For the text-containing cell, return its midpoint in (X, Y) coordinate format. 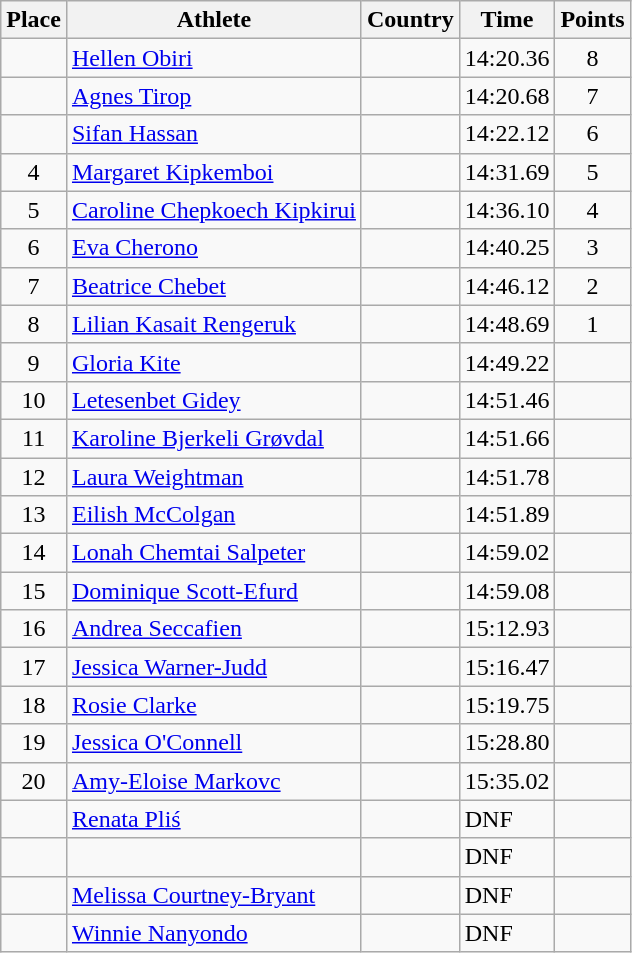
Beatrice Chebet (214, 286)
9 (34, 362)
Lonah Chemtai Salpeter (214, 553)
14:31.69 (507, 172)
10 (34, 400)
Hellen Obiri (214, 58)
14:51.66 (507, 438)
14:51.78 (507, 477)
Sifan Hassan (214, 134)
Time (507, 20)
Renata Pliś (214, 819)
15:19.75 (507, 705)
15:28.80 (507, 743)
14:36.10 (507, 210)
3 (592, 248)
17 (34, 667)
Amy-Eloise Markovc (214, 781)
Gloria Kite (214, 362)
15:16.47 (507, 667)
2 (592, 286)
15:12.93 (507, 629)
Lilian Kasait Rengeruk (214, 324)
Country (410, 20)
14:51.46 (507, 400)
Andrea Seccafien (214, 629)
Karoline Bjerkeli Grøvdal (214, 438)
Caroline Chepkoech Kipkirui (214, 210)
14:20.36 (507, 58)
Eva Cherono (214, 248)
14 (34, 553)
Melissa Courtney-Bryant (214, 895)
14:59.02 (507, 553)
16 (34, 629)
Letesenbet Gidey (214, 400)
Eilish McColgan (214, 515)
Laura Weightman (214, 477)
Athlete (214, 20)
Jessica Warner-Judd (214, 667)
11 (34, 438)
15:35.02 (507, 781)
Winnie Nanyondo (214, 933)
14:22.12 (507, 134)
Agnes Tirop (214, 96)
14:46.12 (507, 286)
14:48.69 (507, 324)
1 (592, 324)
Points (592, 20)
19 (34, 743)
13 (34, 515)
Margaret Kipkemboi (214, 172)
20 (34, 781)
14:51.89 (507, 515)
12 (34, 477)
14:20.68 (507, 96)
Place (34, 20)
Dominique Scott-Efurd (214, 591)
Jessica O'Connell (214, 743)
14:40.25 (507, 248)
Rosie Clarke (214, 705)
14:59.08 (507, 591)
15 (34, 591)
14:49.22 (507, 362)
18 (34, 705)
